Find where the given text appears and provide that cell's center as [x, y] coordinate. 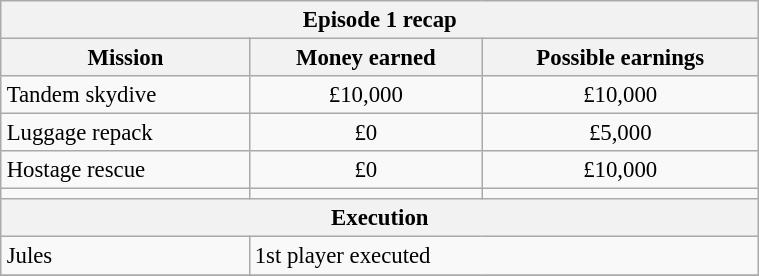
Money earned [366, 57]
Execution [380, 218]
Luggage repack [125, 133]
Hostage rescue [125, 170]
Mission [125, 57]
Episode 1 recap [380, 20]
Tandem skydive [125, 95]
Jules [125, 256]
Possible earnings [620, 57]
£5,000 [620, 133]
1st player executed [504, 256]
